Capture the cell that displays the provided text and extract its (x, y) central coordinate. 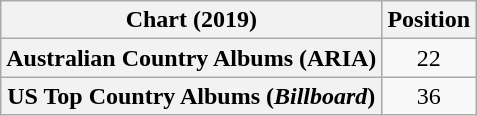
36 (429, 96)
Chart (2019) (192, 20)
US Top Country Albums (Billboard) (192, 96)
22 (429, 58)
Position (429, 20)
Australian Country Albums (ARIA) (192, 58)
